Provide the [x, y] coordinate of the cell's center where the given text is located.  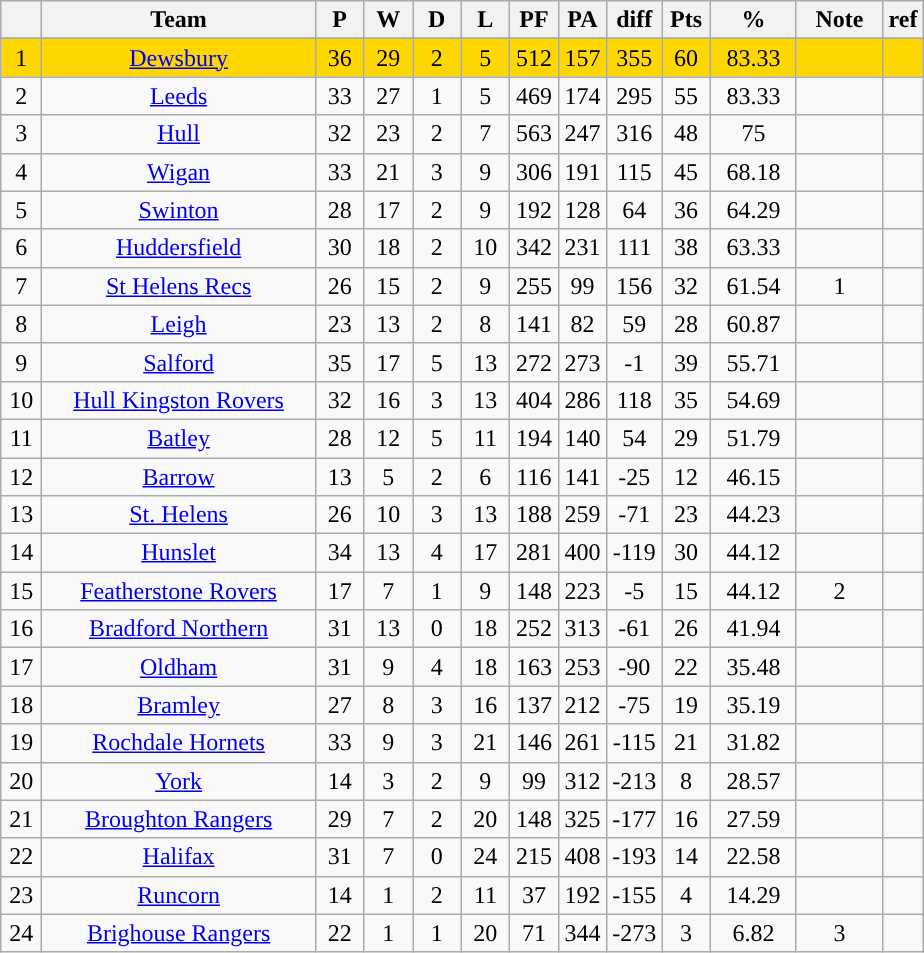
-90 [634, 667]
Featherstone Rovers [179, 591]
Broughton Rangers [179, 819]
306 [534, 172]
64.29 [753, 210]
Hull [179, 134]
Barrow [179, 477]
312 [582, 781]
Salford [179, 362]
174 [582, 96]
Note [839, 20]
253 [582, 667]
35.19 [753, 705]
59 [634, 324]
Leigh [179, 324]
128 [582, 210]
Dewsbury [179, 58]
Rochdale Hornets [179, 743]
344 [582, 933]
Bradford Northern [179, 629]
Batley [179, 438]
156 [634, 286]
247 [582, 134]
281 [534, 553]
48 [686, 134]
316 [634, 134]
-1 [634, 362]
St Helens Recs [179, 286]
Team [179, 20]
-115 [634, 743]
400 [582, 553]
71 [534, 933]
404 [534, 400]
Wigan [179, 172]
469 [534, 96]
P [340, 20]
Leeds [179, 96]
Halifax [179, 857]
54 [634, 438]
37 [534, 895]
63.33 [753, 248]
231 [582, 248]
60.87 [753, 324]
223 [582, 591]
137 [534, 705]
325 [582, 819]
39 [686, 362]
286 [582, 400]
27.59 [753, 819]
51.79 [753, 438]
272 [534, 362]
-5 [634, 591]
41.94 [753, 629]
38 [686, 248]
-25 [634, 477]
Oldham [179, 667]
28.57 [753, 781]
355 [634, 58]
-155 [634, 895]
118 [634, 400]
-177 [634, 819]
-71 [634, 515]
D [436, 20]
408 [582, 857]
Swinton [179, 210]
273 [582, 362]
54.69 [753, 400]
45 [686, 172]
188 [534, 515]
140 [582, 438]
-193 [634, 857]
194 [534, 438]
157 [582, 58]
61.54 [753, 286]
-61 [634, 629]
342 [534, 248]
55 [686, 96]
44.23 [753, 515]
Huddersfield [179, 248]
259 [582, 515]
14.29 [753, 895]
512 [534, 58]
PF [534, 20]
PA [582, 20]
295 [634, 96]
82 [582, 324]
34 [340, 553]
31.82 [753, 743]
46.15 [753, 477]
diff [634, 20]
68.18 [753, 172]
563 [534, 134]
146 [534, 743]
75 [753, 134]
-213 [634, 781]
Hull Kingston Rovers [179, 400]
Pts [686, 20]
163 [534, 667]
W [388, 20]
22.58 [753, 857]
191 [582, 172]
-273 [634, 933]
35.48 [753, 667]
Brighouse Rangers [179, 933]
St. Helens [179, 515]
313 [582, 629]
215 [534, 857]
L [486, 20]
116 [534, 477]
% [753, 20]
64 [634, 210]
212 [582, 705]
Bramley [179, 705]
ref [902, 20]
115 [634, 172]
60 [686, 58]
55.71 [753, 362]
255 [534, 286]
-119 [634, 553]
111 [634, 248]
-75 [634, 705]
252 [534, 629]
York [179, 781]
6.82 [753, 933]
Runcorn [179, 895]
Hunslet [179, 553]
261 [582, 743]
